Pinpoint the cell where the given text exists, returning its [X, Y] midpoint coordinate. 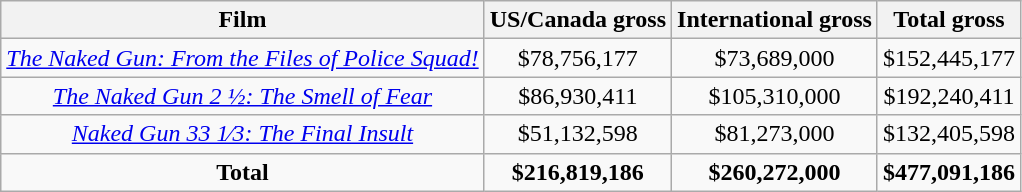
Total gross [948, 20]
$152,445,177 [948, 58]
The Naked Gun 2 ½: The Smell of Fear [242, 96]
Total [242, 172]
$86,930,411 [578, 96]
Film [242, 20]
The Naked Gun: From the Files of Police Squad! [242, 58]
$132,405,598 [948, 134]
Naked Gun 33 1⁄3: The Final Insult [242, 134]
US/Canada gross [578, 20]
$51,132,598 [578, 134]
$105,310,000 [775, 96]
$192,240,411 [948, 96]
$477,091,186 [948, 172]
$81,273,000 [775, 134]
$260,272,000 [775, 172]
$216,819,186 [578, 172]
$73,689,000 [775, 58]
$78,756,177 [578, 58]
International gross [775, 20]
